Return the (X, Y) coordinate for the center point of the cell that contains the specified text.  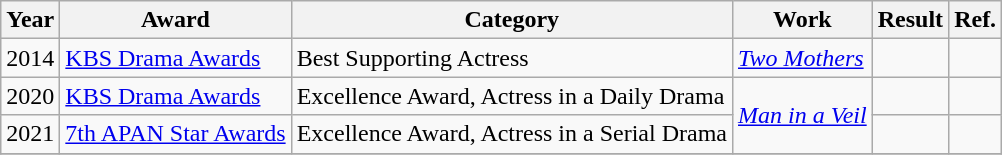
Result (910, 20)
Best Supporting Actress (512, 58)
2021 (30, 134)
Excellence Award, Actress in a Serial Drama (512, 134)
Ref. (976, 20)
Year (30, 20)
Work (802, 20)
7th APAN Star Awards (176, 134)
Category (512, 20)
Two Mothers (802, 58)
2014 (30, 58)
Award (176, 20)
Man in a Veil (802, 115)
2020 (30, 96)
Excellence Award, Actress in a Daily Drama (512, 96)
